Pinpoint the cell where the given text exists, returning its [x, y] midpoint coordinate. 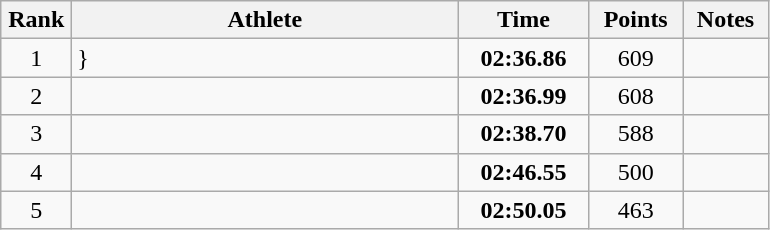
02:50.05 [524, 210]
Time [524, 20]
609 [636, 58]
Rank [36, 20]
1 [36, 58]
2 [36, 96]
02:46.55 [524, 172]
5 [36, 210]
02:38.70 [524, 134]
463 [636, 210]
4 [36, 172]
Athlete [265, 20]
608 [636, 96]
3 [36, 134]
02:36.99 [524, 96]
588 [636, 134]
500 [636, 172]
Notes [725, 20]
} [265, 58]
Points [636, 20]
02:36.86 [524, 58]
